Scan for the cell matching the given text and deliver its (X, Y) coordinate at center. 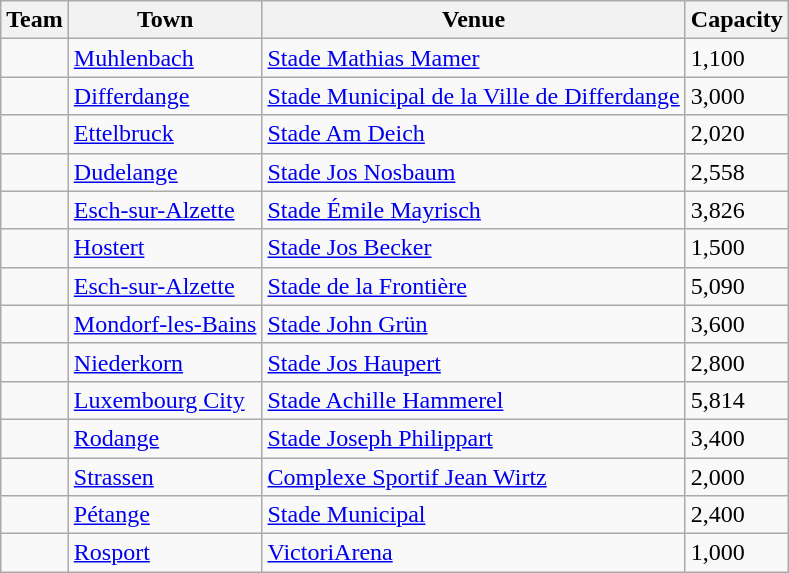
3,000 (736, 96)
Mondorf-les-Bains (165, 324)
Dudelange (165, 172)
5,090 (736, 286)
Stade Am Deich (474, 134)
2,020 (736, 134)
Stade Jos Becker (474, 248)
Niederkorn (165, 362)
VictoriArena (474, 553)
Rosport (165, 553)
Stade Municipal (474, 515)
Differdange (165, 96)
Stade Mathias Mamer (474, 58)
Stade Joseph Philippart (474, 438)
2,558 (736, 172)
Pétange (165, 515)
3,826 (736, 210)
5,814 (736, 400)
Rodange (165, 438)
Stade de la Frontière (474, 286)
Capacity (736, 20)
1,100 (736, 58)
Ettelbruck (165, 134)
Team (35, 20)
3,600 (736, 324)
Stade Municipal de la Ville de Differdange (474, 96)
2,800 (736, 362)
Stade Émile Mayrisch (474, 210)
Luxembourg City (165, 400)
3,400 (736, 438)
Muhlenbach (165, 58)
1,000 (736, 553)
Hostert (165, 248)
2,400 (736, 515)
Stade Jos Haupert (474, 362)
Strassen (165, 477)
Venue (474, 20)
Complexe Sportif Jean Wirtz (474, 477)
2,000 (736, 477)
1,500 (736, 248)
Town (165, 20)
Stade John Grün (474, 324)
Stade Jos Nosbaum (474, 172)
Stade Achille Hammerel (474, 400)
